From the cell containing the given text, extract its center point as (x, y) coordinate. 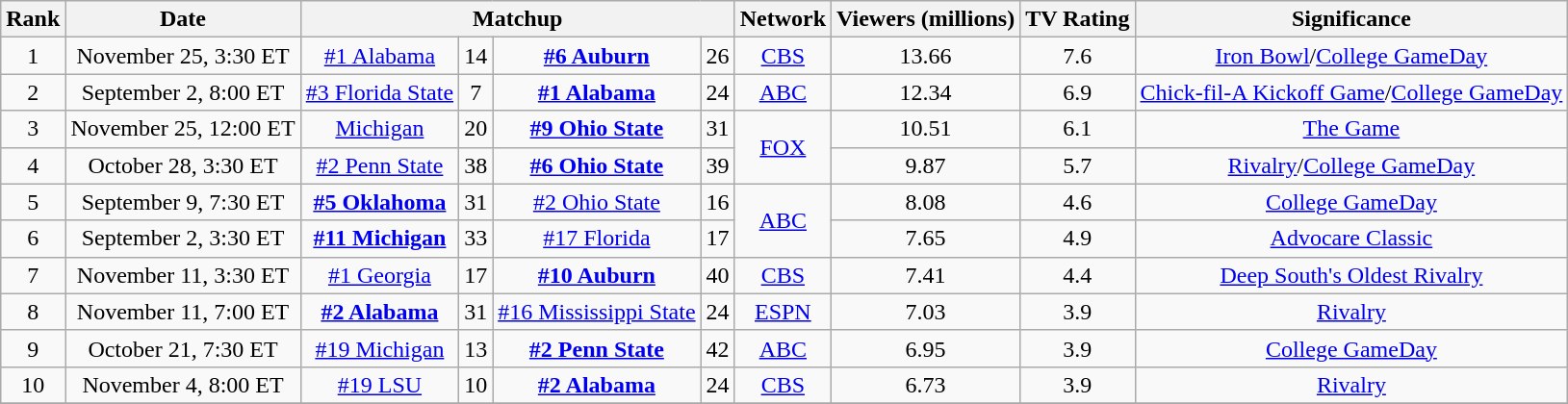
7.6 (1078, 56)
33 (476, 239)
20 (476, 129)
October 28, 3:30 ET (183, 165)
4 (33, 165)
Significance (1351, 19)
TV Rating (1078, 19)
4.6 (1078, 202)
10.51 (926, 129)
#3 Florida State (379, 92)
Date (183, 19)
#2 Ohio State (597, 202)
#11 Michigan (379, 239)
November 25, 3:30 ET (183, 56)
Advocare Classic (1351, 239)
7.65 (926, 239)
4.9 (1078, 239)
39 (718, 165)
Iron Bowl/College GameDay (1351, 56)
October 21, 7:30 ET (183, 348)
4.4 (1078, 275)
6.73 (926, 385)
6 (33, 239)
Viewers (millions) (926, 19)
13 (476, 348)
9 (33, 348)
Rank (33, 19)
#17 Florida (597, 239)
3 (33, 129)
November 25, 12:00 ET (183, 129)
#1 Georgia (379, 275)
16 (718, 202)
6.95 (926, 348)
#6 Ohio State (597, 165)
42 (718, 348)
12.34 (926, 92)
#5 Oklahoma (379, 202)
7.41 (926, 275)
8 (33, 312)
8.08 (926, 202)
Deep South's Oldest Rivalry (1351, 275)
September 2, 3:30 ET (183, 239)
38 (476, 165)
November 11, 7:00 ET (183, 312)
Network (783, 19)
#19 LSU (379, 385)
#9 Ohio State (597, 129)
#16 Mississippi State (597, 312)
#19 Michigan (379, 348)
14 (476, 56)
#6 Auburn (597, 56)
6.9 (1078, 92)
2 (33, 92)
#10 Auburn (597, 275)
September 2, 8:00 ET (183, 92)
5 (33, 202)
November 11, 3:30 ET (183, 275)
FOX (783, 147)
13.66 (926, 56)
September 9, 7:30 ET (183, 202)
November 4, 8:00 ET (183, 385)
40 (718, 275)
9.87 (926, 165)
The Game (1351, 129)
5.7 (1078, 165)
Rivalry/College GameDay (1351, 165)
26 (718, 56)
1 (33, 56)
7.03 (926, 312)
ESPN (783, 312)
6.1 (1078, 129)
Matchup (518, 19)
Chick-fil-A Kickoff Game/College GameDay (1351, 92)
Michigan (379, 129)
